Return [X, Y] of the center of cell containing provided text 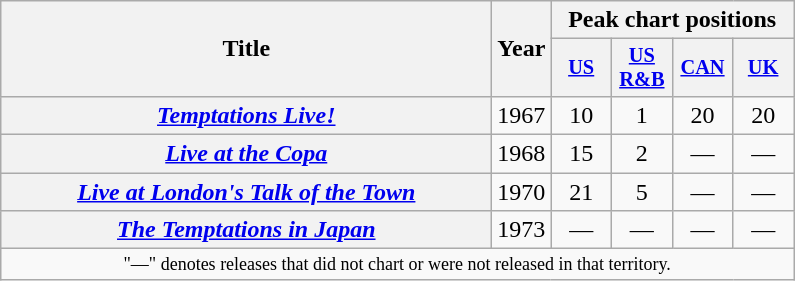
1973 [522, 230]
Peak chart positions [672, 20]
15 [582, 154]
5 [642, 192]
The Temptations in Japan [246, 230]
21 [582, 192]
CAN [702, 68]
Title [246, 49]
1967 [522, 115]
Live at London's Talk of the Town [246, 192]
Temptations Live! [246, 115]
Year [522, 49]
Live at the Copa [246, 154]
1968 [522, 154]
2 [642, 154]
1 [642, 115]
USR&B [642, 68]
"—" denotes releases that did not chart or were not released in that territory. [398, 264]
10 [582, 115]
1970 [522, 192]
UK [764, 68]
US [582, 68]
